Return the (x, y) coordinate for the center point of the cell that contains the specified text.  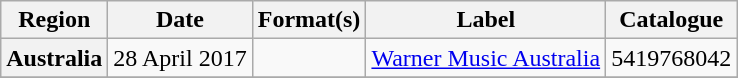
Australia (54, 58)
5419768042 (672, 58)
Catalogue (672, 20)
Region (54, 20)
Warner Music Australia (486, 58)
Format(s) (309, 20)
Date (180, 20)
28 April 2017 (180, 58)
Label (486, 20)
